Extract the [X, Y] coordinate from the center of the cell holding the provided text.  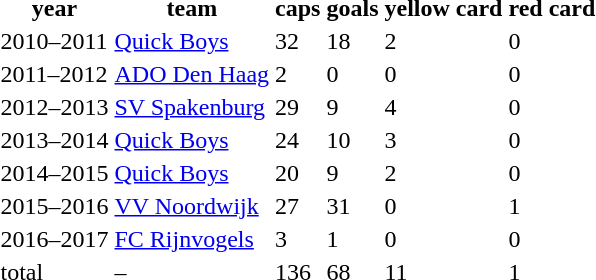
SV Spakenburg [192, 107]
31 [352, 206]
10 [352, 140]
ADO Den Haag [192, 74]
27 [298, 206]
24 [298, 140]
1 [352, 239]
VV Noordwijk [192, 206]
4 [444, 107]
18 [352, 41]
20 [298, 173]
FC Rijnvogels [192, 239]
32 [298, 41]
29 [298, 107]
